Output the [X, Y] coordinate of the center of the cell containing the given text.  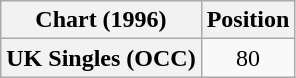
Chart (1996) [101, 20]
80 [248, 58]
Position [248, 20]
UK Singles (OCC) [101, 58]
